Return the [X, Y] coordinate for the center point of the cell that contains the specified text.  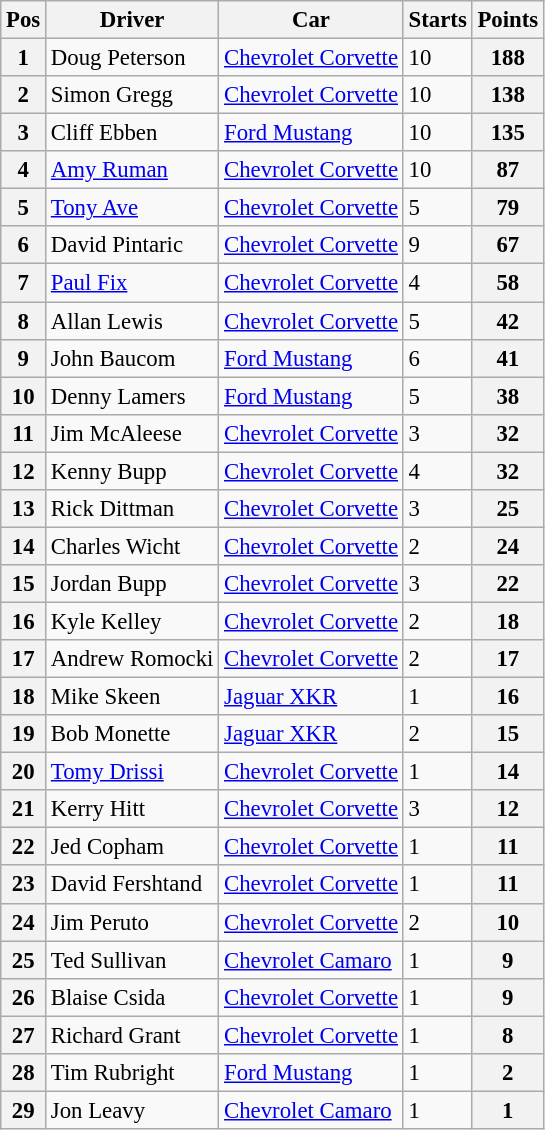
Pos [24, 20]
Mike Skeen [132, 697]
67 [508, 245]
Jed Copham [132, 847]
Amy Ruman [132, 170]
Kenny Bupp [132, 471]
Paul Fix [132, 283]
John Baucom [132, 358]
Simon Gregg [132, 95]
7 [24, 283]
Blaise Csida [132, 997]
23 [24, 885]
Tony Ave [132, 208]
Jim Peruto [132, 922]
Kyle Kelley [132, 621]
19 [24, 734]
David Fershtand [132, 885]
Richard Grant [132, 1035]
79 [508, 208]
Andrew Romocki [132, 659]
29 [24, 1110]
87 [508, 170]
Ted Sullivan [132, 960]
58 [508, 283]
Starts [438, 20]
Bob Monette [132, 734]
41 [508, 358]
188 [508, 58]
Tim Rubright [132, 1073]
Tomy Drissi [132, 772]
20 [24, 772]
Driver [132, 20]
Points [508, 20]
42 [508, 321]
Jim McAleese [132, 433]
27 [24, 1035]
Rick Dittman [132, 509]
Denny Lamers [132, 396]
26 [24, 997]
Car [312, 20]
Charles Wicht [132, 546]
13 [24, 509]
David Pintaric [132, 245]
38 [508, 396]
Kerry Hitt [132, 809]
Jordan Bupp [132, 584]
Cliff Ebben [132, 133]
Allan Lewis [132, 321]
135 [508, 133]
138 [508, 95]
Doug Peterson [132, 58]
21 [24, 809]
Jon Leavy [132, 1110]
28 [24, 1073]
